Extract the [X, Y] coordinate from the center of the cell holding the provided text.  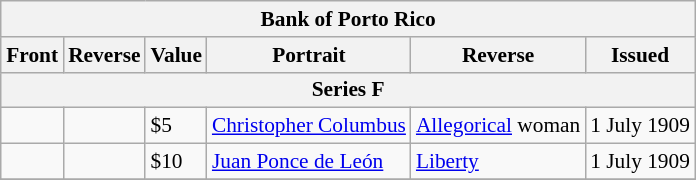
Bank of Porto Rico [348, 19]
Liberty [498, 161]
Juan Ponce de León [309, 161]
Value [176, 55]
$5 [176, 126]
$10 [176, 161]
Portrait [309, 55]
Issued [640, 55]
Christopher Columbus [309, 126]
Allegorical woman [498, 126]
Front [32, 55]
Series F [348, 90]
